For the text-containing cell, return its midpoint in [X, Y] coordinate format. 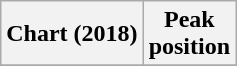
Chart (2018) [72, 34]
Peakposition [189, 34]
